Capture the cell that displays the provided text and extract its [x, y] central coordinate. 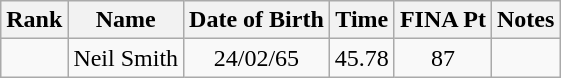
Date of Birth [257, 20]
Name [126, 20]
87 [442, 58]
Notes [525, 20]
Rank [34, 20]
45.78 [362, 58]
FINA Pt [442, 20]
Neil Smith [126, 58]
24/02/65 [257, 58]
Time [362, 20]
